From the cell containing the given text, extract its center point as (X, Y) coordinate. 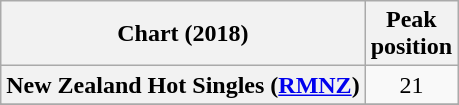
Chart (2018) (183, 34)
Peak position (411, 34)
21 (411, 85)
New Zealand Hot Singles (RMNZ) (183, 85)
